Scan for the cell matching the given text and deliver its [X, Y] coordinate at center. 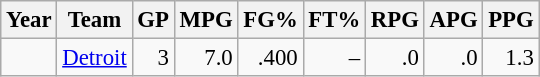
Detroit [94, 58]
RPG [396, 20]
MPG [206, 20]
3 [153, 58]
7.0 [206, 58]
Year [29, 20]
FG% [270, 20]
Team [94, 20]
1.3 [511, 58]
GP [153, 20]
– [334, 58]
FT% [334, 20]
PPG [511, 20]
APG [454, 20]
.400 [270, 58]
